Identify which cell holds the provided text, then report its (X, Y) central coordinate. 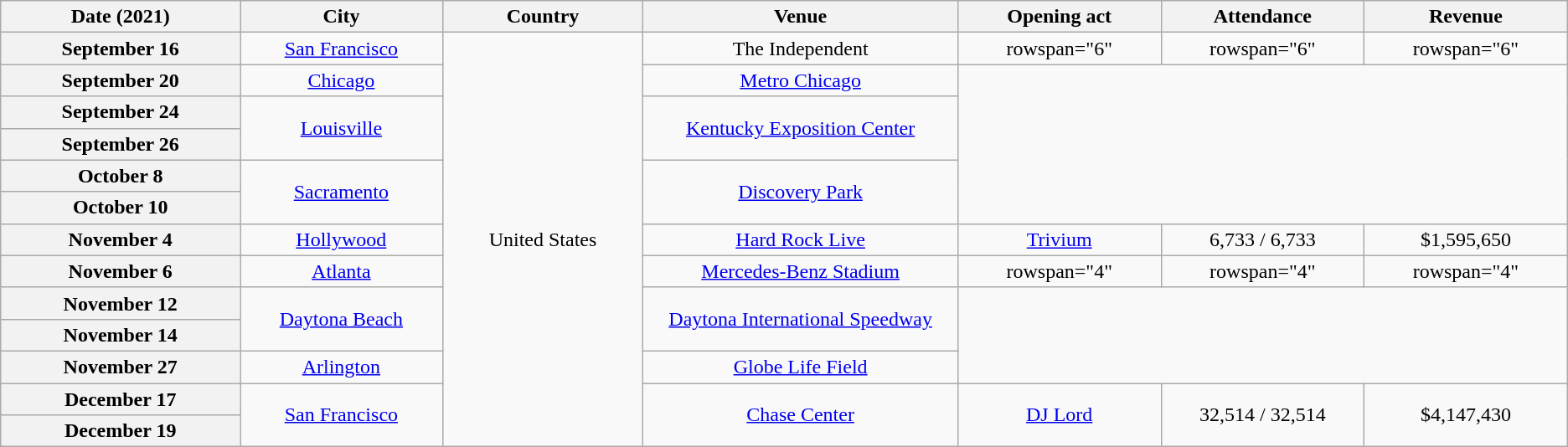
Trivium (1059, 239)
November 12 (121, 303)
September 20 (121, 80)
Attendance (1263, 17)
November 4 (121, 239)
September 16 (121, 49)
September 24 (121, 112)
City (342, 17)
Arlington (342, 367)
Louisville (342, 128)
Hard Rock Live (801, 239)
$4,147,430 (1466, 415)
October 10 (121, 208)
October 8 (121, 176)
Discovery Park (801, 192)
Metro Chicago (801, 80)
December 17 (121, 399)
Daytona Beach (342, 319)
Country (543, 17)
Revenue (1466, 17)
Globe Life Field (801, 367)
Venue (801, 17)
Sacramento (342, 192)
6,733 / 6,733 (1263, 239)
November 14 (121, 335)
Chase Center (801, 415)
September 26 (121, 144)
Kentucky Exposition Center (801, 128)
Hollywood (342, 239)
$1,595,650 (1466, 239)
Opening act (1059, 17)
December 19 (121, 431)
Chicago (342, 80)
32,514 / 32,514 (1263, 415)
United States (543, 239)
The Independent (801, 49)
Mercedes-Benz Stadium (801, 271)
November 6 (121, 271)
DJ Lord (1059, 415)
Daytona International Speedway (801, 319)
November 27 (121, 367)
Atlanta (342, 271)
Date (2021) (121, 17)
